Scan for the cell matching the given text and deliver its (x, y) coordinate at center. 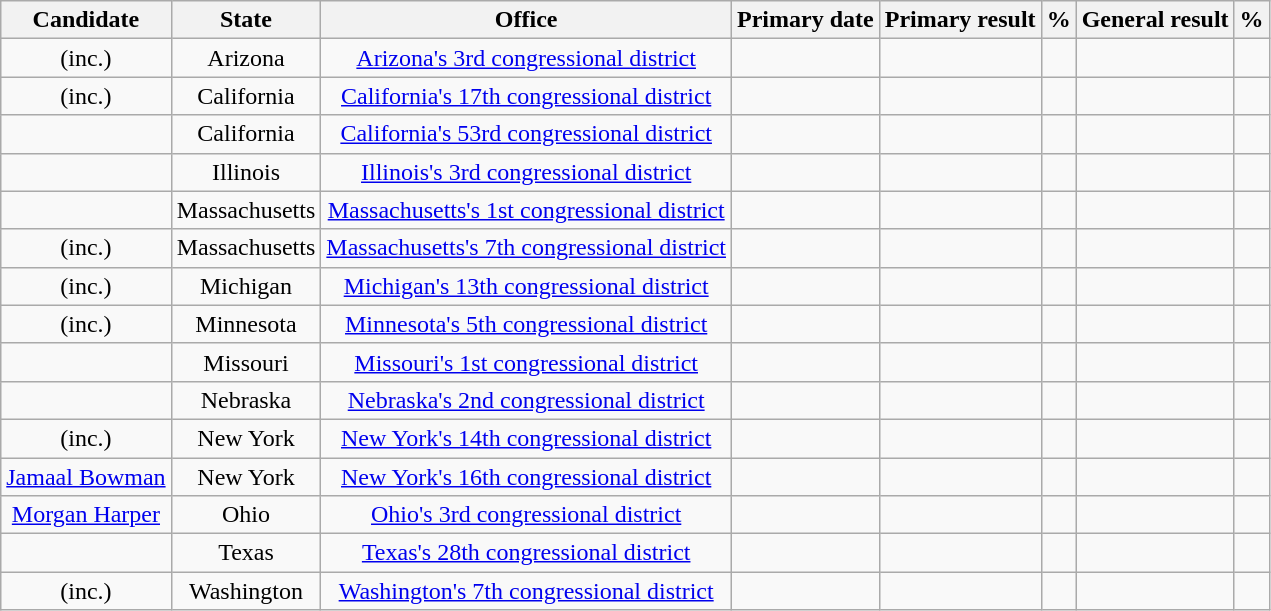
Primary date (806, 20)
Minnesota (246, 324)
Arizona (246, 58)
Illinois (246, 172)
Morgan Harper (86, 515)
New York's 14th congressional district (526, 438)
Primary result (960, 20)
Office (526, 20)
State (246, 20)
Texas (246, 553)
Candidate (86, 20)
Massachusetts's 1st congressional district (526, 210)
General result (1155, 20)
Texas's 28th congressional district (526, 553)
Illinois's 3rd congressional district (526, 172)
Minnesota's 5th congressional district (526, 324)
Washington's 7th congressional district (526, 591)
Arizona's 3rd congressional district (526, 58)
Jamaal Bowman (86, 477)
California's 53rd congressional district (526, 134)
Michigan (246, 286)
Nebraska (246, 400)
Michigan's 13th congressional district (526, 286)
California's 17th congressional district (526, 96)
Nebraska's 2nd congressional district (526, 400)
New York's 16th congressional district (526, 477)
Missouri's 1st congressional district (526, 362)
Ohio (246, 515)
Washington (246, 591)
Massachusetts's 7th congressional district (526, 248)
Ohio's 3rd congressional district (526, 515)
Missouri (246, 362)
